Locate the cell with the specified text and output its (x, y) center coordinate. 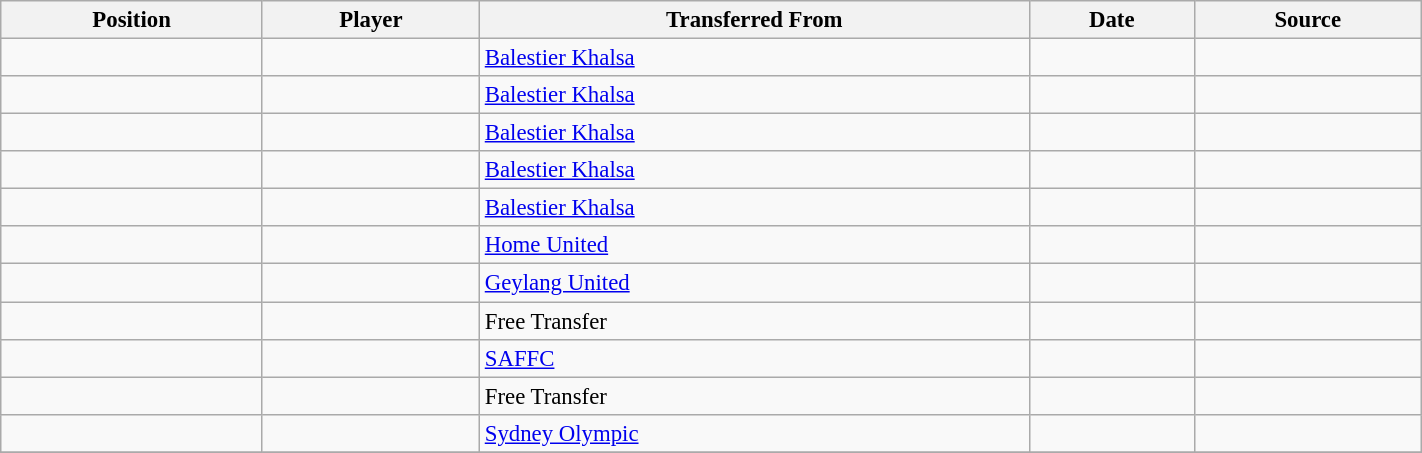
Position (132, 20)
SAFFC (754, 358)
Home United (754, 245)
Source (1308, 20)
Date (1112, 20)
Transferred From (754, 20)
Geylang United (754, 283)
Sydney Olympic (754, 433)
Player (370, 20)
